Return (X, Y) of the center of cell containing provided text 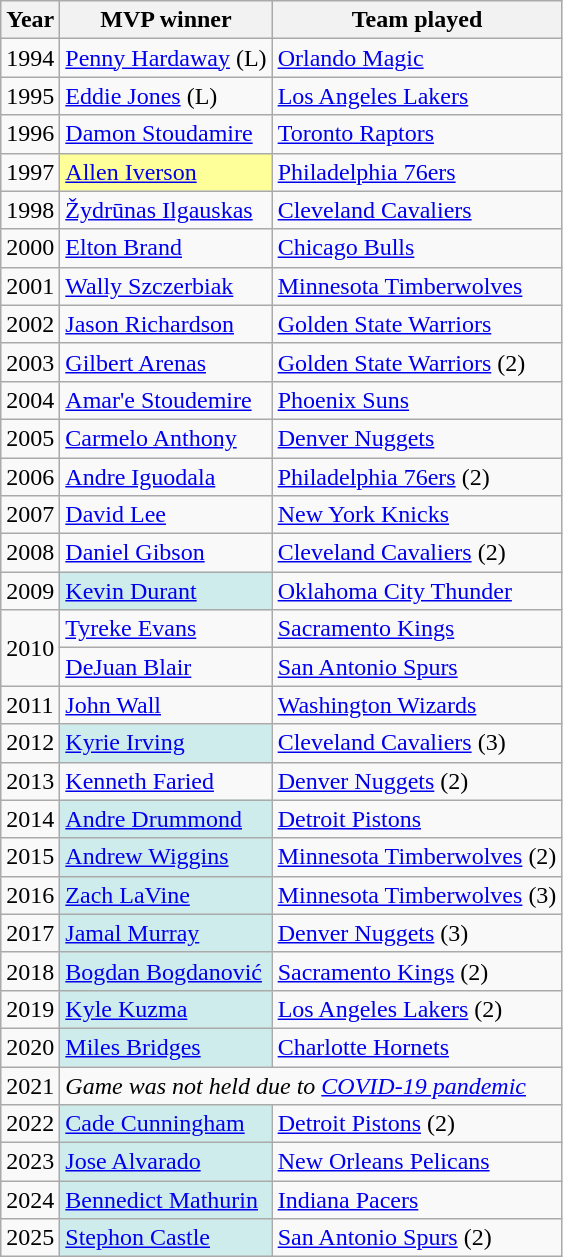
1995 (30, 96)
Philadelphia 76ers (2) (417, 477)
Toronto Raptors (417, 134)
Oklahoma City Thunder (417, 591)
1996 (30, 134)
Minnesota Timberwolves (417, 286)
Wally Szczerbiak (166, 286)
Detroit Pistons (417, 819)
Kenneth Faried (166, 781)
Philadelphia 76ers (417, 172)
Andre Drummond (166, 819)
Jason Richardson (166, 324)
2018 (30, 971)
2014 (30, 819)
1994 (30, 58)
2011 (30, 705)
1998 (30, 210)
2013 (30, 781)
2009 (30, 591)
John Wall (166, 705)
2012 (30, 743)
Allen Iverson (166, 172)
Damon Stoudamire (166, 134)
2005 (30, 438)
Tyreke Evans (166, 629)
Denver Nuggets (3) (417, 933)
2023 (30, 1162)
Washington Wizards (417, 705)
Jamal Murray (166, 933)
Daniel Gibson (166, 553)
Žydrūnas Ilgauskas (166, 210)
2006 (30, 477)
Team played (417, 20)
Minnesota Timberwolves (3) (417, 895)
2019 (30, 1009)
Phoenix Suns (417, 400)
David Lee (166, 515)
Year (30, 20)
Cleveland Cavaliers (2) (417, 553)
1997 (30, 172)
Miles Bridges (166, 1047)
Eddie Jones (L) (166, 96)
San Antonio Spurs (2) (417, 1238)
2025 (30, 1238)
2020 (30, 1047)
Jose Alvarado (166, 1162)
2017 (30, 933)
2004 (30, 400)
Golden State Warriors (417, 324)
Denver Nuggets (417, 438)
Detroit Pistons (2) (417, 1124)
Carmelo Anthony (166, 438)
Kyrie Irving (166, 743)
Penny Hardaway (L) (166, 58)
Sacramento Kings (2) (417, 971)
2000 (30, 248)
Andrew Wiggins (166, 857)
MVP winner (166, 20)
Sacramento Kings (417, 629)
Bennedict Mathurin (166, 1200)
Amar'e Stoudemire (166, 400)
2024 (30, 1200)
Cleveland Cavaliers (417, 210)
Los Angeles Lakers (2) (417, 1009)
2022 (30, 1124)
2016 (30, 895)
2001 (30, 286)
Game was not held due to COVID-19 pandemic (311, 1085)
2015 (30, 857)
2010 (30, 648)
Kevin Durant (166, 591)
2007 (30, 515)
Gilbert Arenas (166, 362)
Los Angeles Lakers (417, 96)
New Orleans Pelicans (417, 1162)
Orlando Magic (417, 58)
Kyle Kuzma (166, 1009)
DeJuan Blair (166, 667)
Elton Brand (166, 248)
Bogdan Bogdanović (166, 971)
2002 (30, 324)
Minnesota Timberwolves (2) (417, 857)
Stephon Castle (166, 1238)
San Antonio Spurs (417, 667)
Cade Cunningham (166, 1124)
Cleveland Cavaliers (3) (417, 743)
Indiana Pacers (417, 1200)
Andre Iguodala (166, 477)
Golden State Warriors (2) (417, 362)
New York Knicks (417, 515)
Denver Nuggets (2) (417, 781)
Zach LaVine (166, 895)
Charlotte Hornets (417, 1047)
Chicago Bulls (417, 248)
2008 (30, 553)
2021 (30, 1085)
2003 (30, 362)
